For the text-containing cell, return its midpoint in (X, Y) coordinate format. 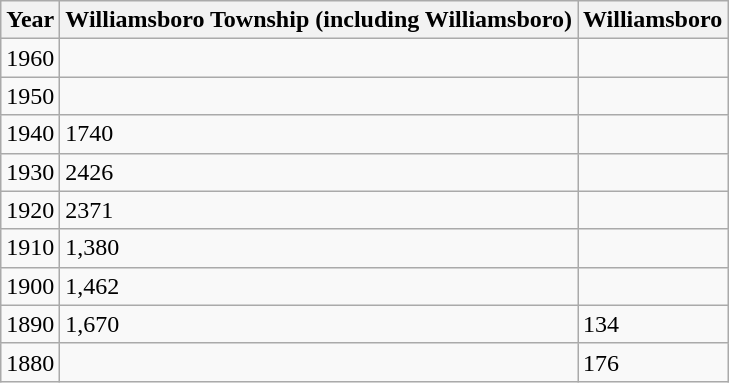
1960 (30, 58)
1880 (30, 362)
1740 (319, 134)
176 (653, 362)
2426 (319, 172)
1920 (30, 210)
1,462 (319, 286)
Williamsboro (653, 20)
1940 (30, 134)
1,670 (319, 324)
Year (30, 20)
1910 (30, 248)
2371 (319, 210)
134 (653, 324)
1,380 (319, 248)
1900 (30, 286)
1930 (30, 172)
1890 (30, 324)
Williamsboro Township (including Williamsboro) (319, 20)
1950 (30, 96)
